Output the [X, Y] coordinate of the center of the cell containing the given text.  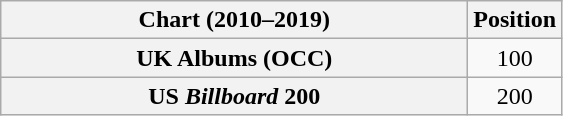
US Billboard 200 [234, 96]
Position [515, 20]
UK Albums (OCC) [234, 58]
Chart (2010–2019) [234, 20]
100 [515, 58]
200 [515, 96]
